Identify which cell holds the provided text, then report its [x, y] central coordinate. 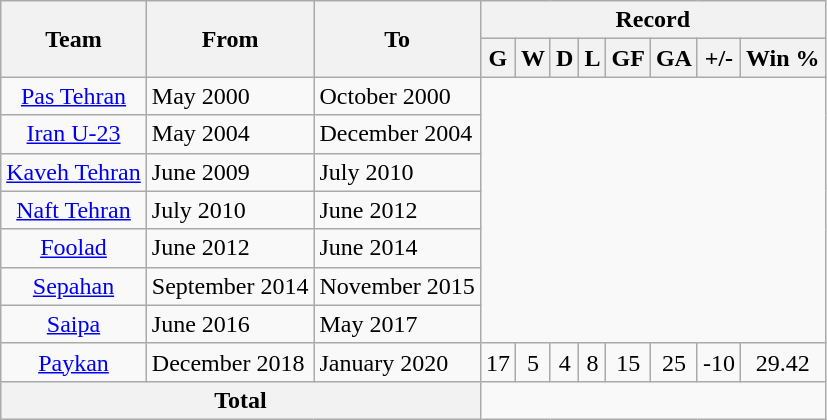
Win % [782, 58]
June 2016 [230, 324]
G [498, 58]
+/- [718, 58]
Foolad [74, 248]
GF [628, 58]
-10 [718, 362]
5 [532, 362]
From [230, 39]
To [397, 39]
Sepahan [74, 286]
Paykan [74, 362]
8 [592, 362]
D [564, 58]
Record [652, 20]
17 [498, 362]
Pas Tehran [74, 96]
GA [674, 58]
June 2014 [397, 248]
December 2004 [397, 134]
4 [564, 362]
Team [74, 39]
May 2000 [230, 96]
December 2018 [230, 362]
January 2020 [397, 362]
June 2009 [230, 172]
May 2017 [397, 324]
15 [628, 362]
November 2015 [397, 286]
May 2004 [230, 134]
Total [241, 400]
W [532, 58]
Kaveh Tehran [74, 172]
25 [674, 362]
Saipa [74, 324]
Naft Tehran [74, 210]
October 2000 [397, 96]
L [592, 58]
29.42 [782, 362]
Iran U-23 [74, 134]
September 2014 [230, 286]
